For the text-containing cell, return its midpoint in [X, Y] coordinate format. 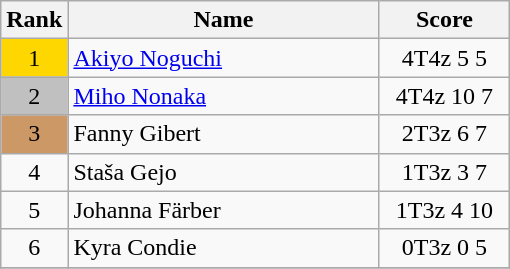
Johanna Färber [224, 210]
Name [224, 20]
1T3z 4 10 [444, 210]
2T3z 6 7 [444, 134]
1 [34, 58]
0T3z 0 5 [444, 248]
6 [34, 248]
4T4z 10 7 [444, 96]
1T3z 3 7 [444, 172]
3 [34, 134]
Staša Gejo [224, 172]
2 [34, 96]
Rank [34, 20]
5 [34, 210]
Miho Nonaka [224, 96]
Akiyo Noguchi [224, 58]
Kyra Condie [224, 248]
4 [34, 172]
4T4z 5 5 [444, 58]
Score [444, 20]
Fanny Gibert [224, 134]
